Provide the [X, Y] coordinate of the cell's center where the given text is located.  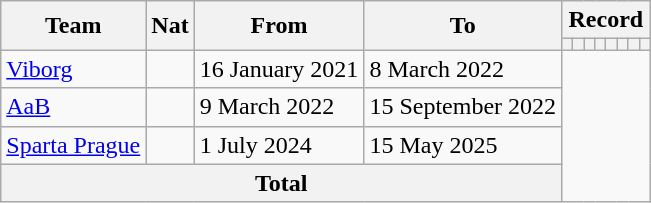
Viborg [74, 69]
To [463, 26]
15 September 2022 [463, 107]
8 March 2022 [463, 69]
9 March 2022 [279, 107]
From [279, 26]
Team [74, 26]
1 July 2024 [279, 145]
Record [606, 20]
Total [282, 183]
Nat [170, 26]
AaB [74, 107]
Sparta Prague [74, 145]
16 January 2021 [279, 69]
15 May 2025 [463, 145]
